Identify which cell holds the provided text, then report its (X, Y) central coordinate. 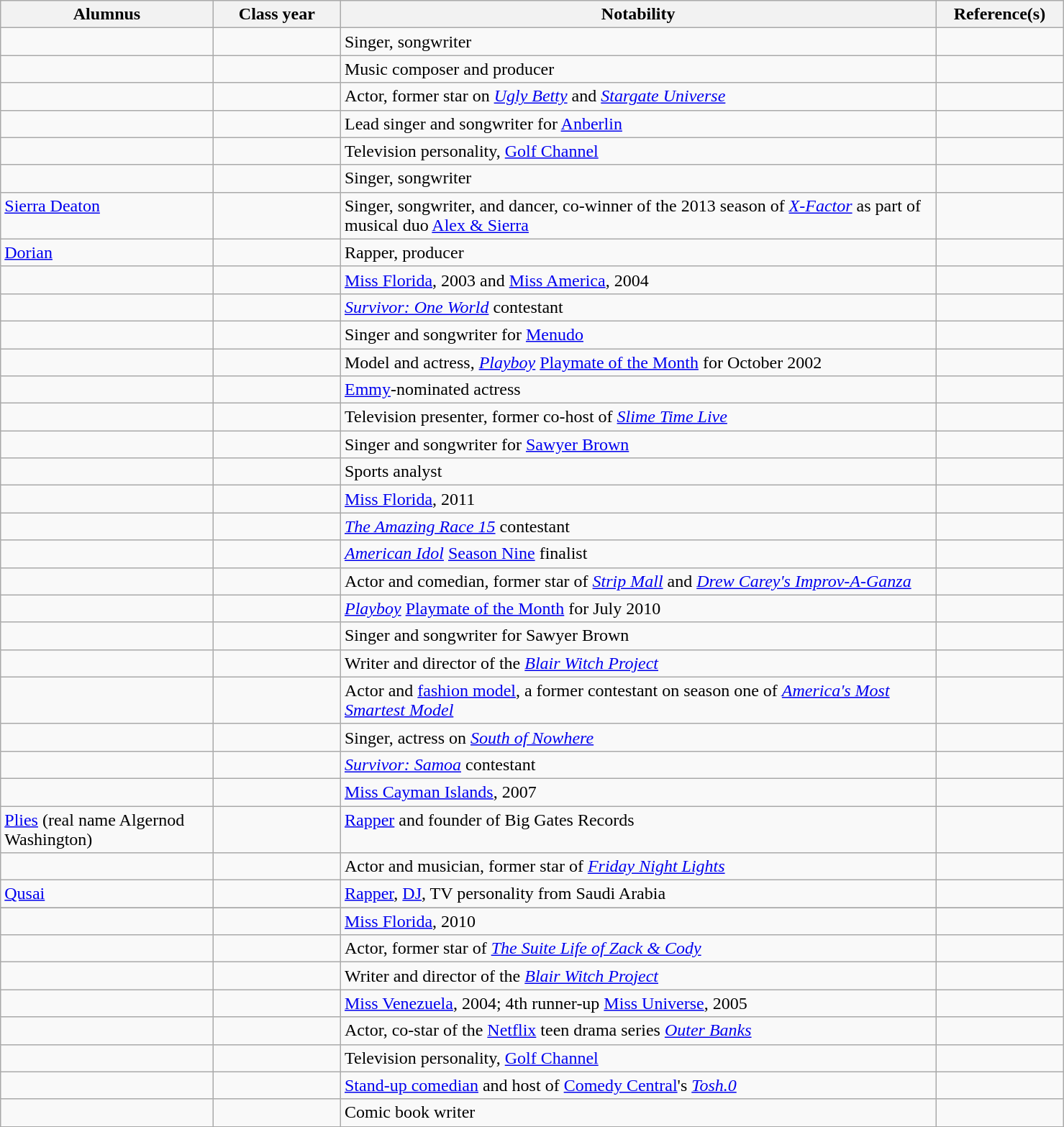
Miss Venezuela, 2004; 4th runner-up Miss Universe, 2005 (637, 1003)
Emmy-nominated actress (637, 390)
American Idol Season Nine finalist (637, 554)
Lead singer and songwriter for Anberlin (637, 124)
Music composer and producer (637, 69)
Model and actress, Playboy Playmate of the Month for October 2002 (637, 362)
Singer, songwriter, and dancer, co-winner of the 2013 season of X-Factor as part of musical duo Alex & Sierra (637, 216)
Survivor: One World contestant (637, 307)
Rapper, producer (637, 252)
Playboy Playmate of the Month for July 2010 (637, 608)
Miss Florida, 2003 and Miss America, 2004 (637, 280)
Singer and songwriter for Menudo (637, 334)
Actor, former star of The Suite Life of Zack & Cody (637, 949)
Sports analyst (637, 472)
Alumnus (106, 14)
Rapper and founder of Big Gates Records (637, 829)
Miss Florida, 2011 (637, 499)
Television presenter, former co-host of Slime Time Live (637, 417)
Qusai (106, 894)
The Amazing Race 15 contestant (637, 526)
Rapper, DJ, TV personality from Saudi Arabia (637, 894)
Sierra Deaton (106, 216)
Notability (637, 14)
Actor, former star on Ugly Betty and Stargate Universe (637, 96)
Actor, co-star of the Netflix teen drama series Outer Banks (637, 1031)
Singer, actress on South of Nowhere (637, 737)
Dorian (106, 252)
Miss Cayman Islands, 2007 (637, 792)
Reference(s) (1000, 14)
Class year (276, 14)
Comic book writer (637, 1113)
Actor and fashion model, a former contestant on season one of America's Most Smartest Model (637, 701)
Actor and comedian, former star of Strip Mall and Drew Carey's Improv-A-Ganza (637, 581)
Survivor: Samoa contestant (637, 765)
Actor and musician, former star of Friday Night Lights (637, 867)
Stand-up comedian and host of Comedy Central's Tosh.0 (637, 1085)
Miss Florida, 2010 (637, 921)
Plies (real name Algernod Washington) (106, 829)
